Pinpoint the cell where the given text exists, returning its (X, Y) midpoint coordinate. 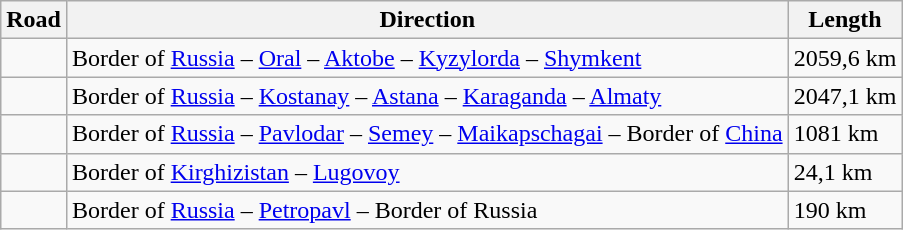
Length (845, 20)
Direction (427, 20)
Border of Russia – Kostanay – Astana – Karaganda – Almaty (427, 96)
Road (34, 20)
Border of Russia – Oral – Aktobe – Kyzylorda – Shymkent (427, 58)
190 km (845, 210)
24,1 km (845, 172)
Border of Russia – Pavlodar – Semey – Maikapschagai – Border of China (427, 134)
2059,6 km (845, 58)
2047,1 km (845, 96)
Border of Kirghizistan – Lugovoy (427, 172)
1081 km (845, 134)
Border of Russia – Petropavl – Border of Russia (427, 210)
